Find where the given text appears and provide that cell's center as [X, Y] coordinate. 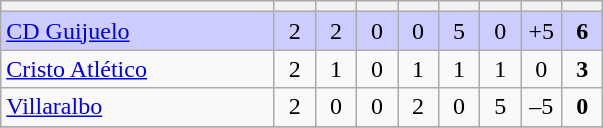
+5 [542, 31]
CD Guijuelo [138, 31]
Villaralbo [138, 107]
–5 [542, 107]
3 [582, 69]
Cristo Atlético [138, 69]
6 [582, 31]
